Output the (X, Y) coordinate of the center of the cell containing the given text.  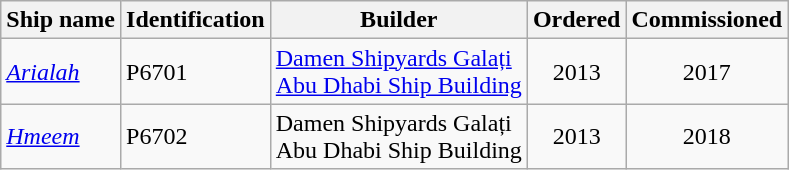
Arialah (61, 72)
Commissioned (707, 20)
P6702 (196, 136)
Builder (398, 20)
Ship name (61, 20)
2018 (707, 136)
Identification (196, 20)
2017 (707, 72)
P6701 (196, 72)
Ordered (576, 20)
Hmeem (61, 136)
